Pinpoint the cell where the given text exists, returning its [x, y] midpoint coordinate. 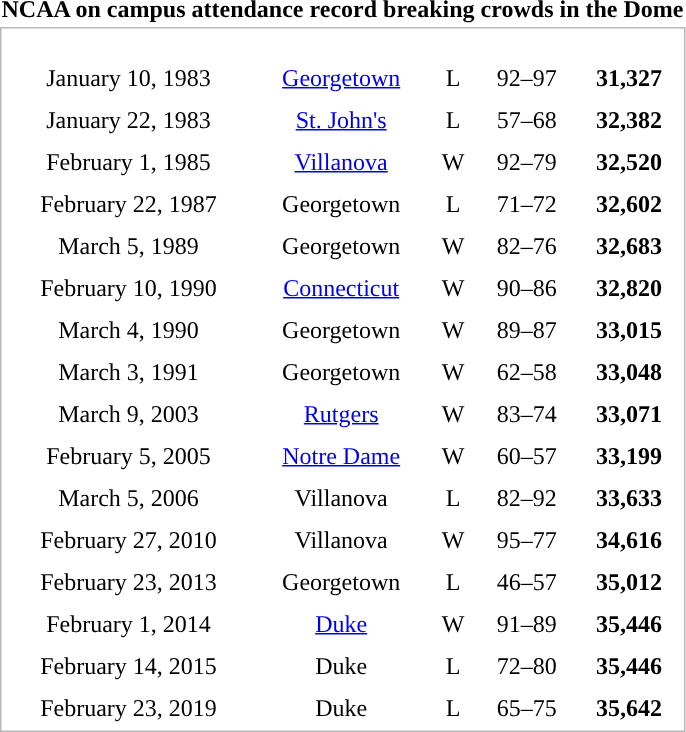
31,327 [629, 78]
35,642 [629, 708]
92–97 [527, 78]
February 14, 2015 [128, 666]
32,820 [629, 288]
February 1, 2014 [128, 624]
February 10, 1990 [128, 288]
89–87 [527, 330]
February 5, 2005 [128, 456]
33,633 [629, 498]
February 23, 2013 [128, 582]
34,616 [629, 540]
92–79 [527, 162]
33,048 [629, 372]
83–74 [527, 414]
32,602 [629, 204]
32,520 [629, 162]
Connecticut [341, 288]
March 4, 1990 [128, 330]
71–72 [527, 204]
Notre Dame [341, 456]
82–76 [527, 246]
Rutgers [341, 414]
57–68 [527, 120]
March 5, 1989 [128, 246]
January 10, 1983 [128, 78]
February 23, 2019 [128, 708]
46–57 [527, 582]
32,683 [629, 246]
33,071 [629, 414]
95–77 [527, 540]
March 5, 2006 [128, 498]
35,012 [629, 582]
60–57 [527, 456]
33,199 [629, 456]
February 22, 1987 [128, 204]
91–89 [527, 624]
62–58 [527, 372]
St. John's [341, 120]
February 27, 2010 [128, 540]
March 3, 1991 [128, 372]
82–92 [527, 498]
72–80 [527, 666]
March 9, 2003 [128, 414]
32,382 [629, 120]
90–86 [527, 288]
January 22, 1983 [128, 120]
February 1, 1985 [128, 162]
65–75 [527, 708]
33,015 [629, 330]
